Find where the given text appears and provide that cell's center as [X, Y] coordinate. 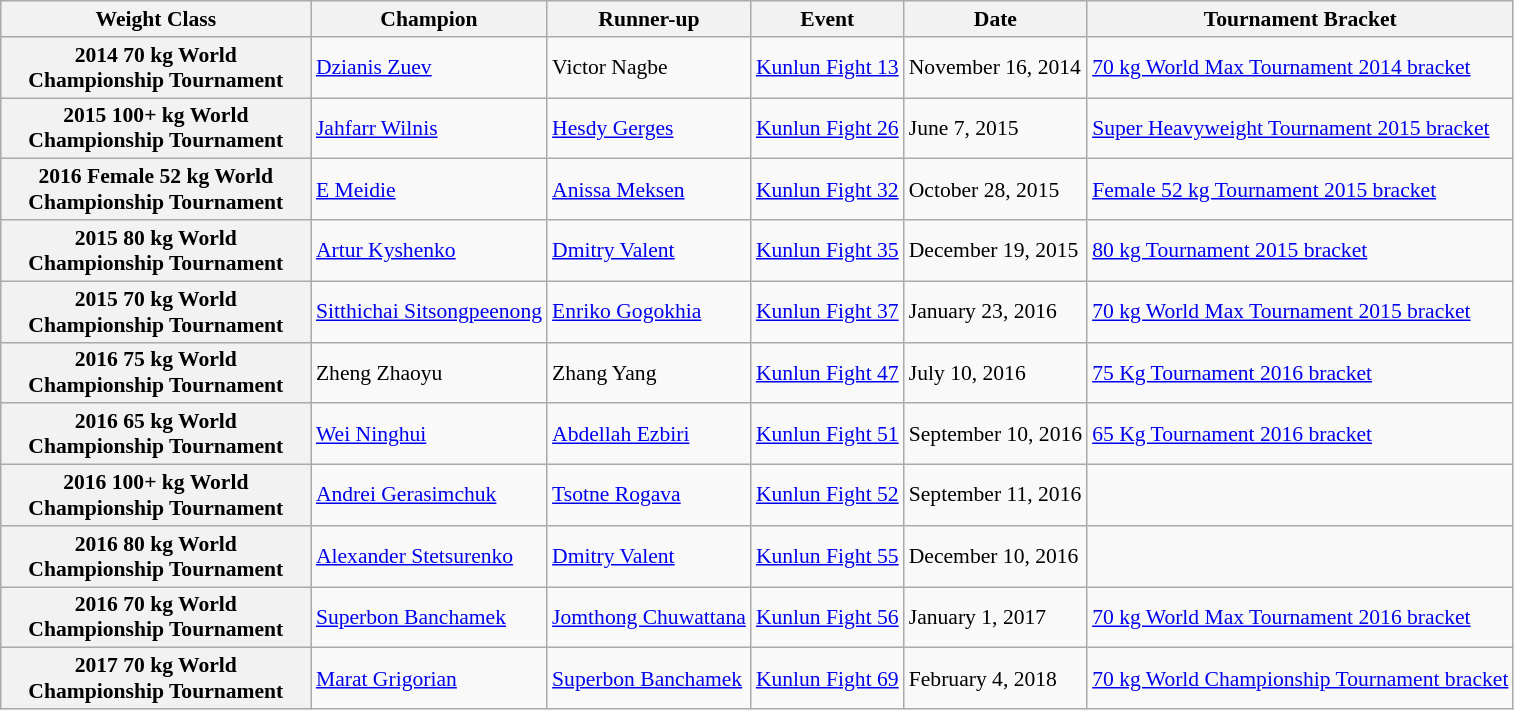
Kunlun Fight 37 [828, 312]
February 4, 2018 [996, 678]
2015 80 kg World Championship Tournament [156, 250]
Sitthichai Sitsongpeenong [429, 312]
Champion [429, 19]
70 kg World Max Tournament 2014 bracket [1300, 68]
Victor Nagbe [649, 68]
Kunlun Fight 13 [828, 68]
Wei Ninghui [429, 434]
Tournament Bracket [1300, 19]
2016 75 kg World Championship Tournament [156, 372]
70 kg World Championship Tournament bracket [1300, 678]
2014 70 kg World Championship Tournament [156, 68]
July 10, 2016 [996, 372]
Kunlun Fight 32 [828, 190]
Super Heavyweight Tournament 2015 bracket [1300, 128]
Kunlun Fight 26 [828, 128]
Event [828, 19]
Female 52 kg Tournament 2015 bracket [1300, 190]
November 16, 2014 [996, 68]
2016 80 kg World Championship Tournament [156, 556]
September 11, 2016 [996, 496]
September 10, 2016 [996, 434]
70 kg World Max Tournament 2015 bracket [1300, 312]
75 Kg Tournament 2016 bracket [1300, 372]
Runner-up [649, 19]
2015 100+ kg World Championship Tournament [156, 128]
June 7, 2015 [996, 128]
2017 70 kg World Championship Tournament [156, 678]
December 10, 2016 [996, 556]
Date [996, 19]
Tsotne Rogava [649, 496]
Weight Class [156, 19]
Zheng Zhaoyu [429, 372]
2015 70 kg World Championship Tournament [156, 312]
January 1, 2017 [996, 618]
Kunlun Fight 55 [828, 556]
Anissa Meksen [649, 190]
2016 65 kg World Championship Tournament [156, 434]
Jahfarr Wilnis [429, 128]
70 kg World Max Tournament 2016 bracket [1300, 618]
Marat Grigorian [429, 678]
2016 70 kg World Championship Tournament [156, 618]
Kunlun Fight 52 [828, 496]
December 19, 2015 [996, 250]
Kunlun Fight 69 [828, 678]
January 23, 2016 [996, 312]
Kunlun Fight 51 [828, 434]
Enriko Gogokhia [649, 312]
Zhang Yang [649, 372]
65 Kg Tournament 2016 bracket [1300, 434]
Alexander Stetsurenko [429, 556]
Artur Kyshenko [429, 250]
Jomthong Chuwattana [649, 618]
Hesdy Gerges [649, 128]
2016 Female 52 kg World Championship Tournament [156, 190]
Dzianis Zuev [429, 68]
Kunlun Fight 47 [828, 372]
80 kg Tournament 2015 bracket [1300, 250]
2016 100+ kg World Championship Tournament [156, 496]
October 28, 2015 [996, 190]
E Meidie [429, 190]
Kunlun Fight 35 [828, 250]
Abdellah Ezbiri [649, 434]
Andrei Gerasimchuk [429, 496]
Kunlun Fight 56 [828, 618]
